Search for the cell housing the specified text and yield its [X, Y] center coordinate. 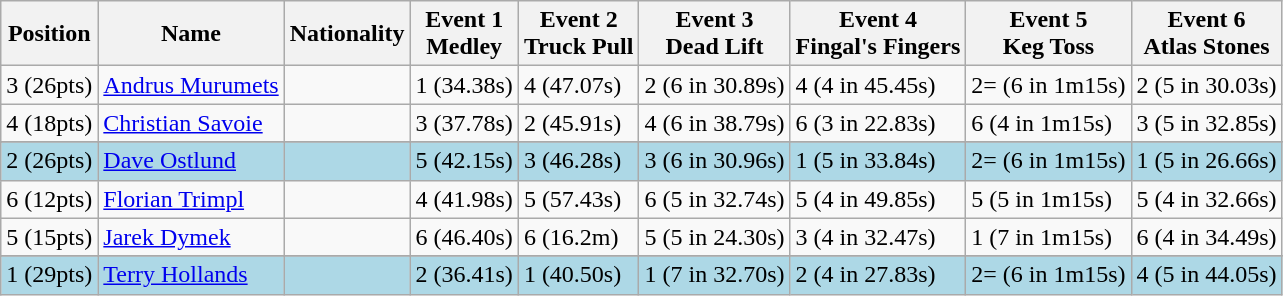
Event 1Medley [464, 34]
3 (46.28s) [578, 161]
Nationality [347, 34]
6 (12pts) [50, 199]
6 (46.40s) [464, 237]
4 (47.07s) [578, 85]
1 (34.38s) [464, 85]
6 (5 in 32.74s) [714, 199]
Terry Hollands [191, 275]
4 (6 in 38.79s) [714, 123]
5 (5 in 1m15s) [1048, 199]
Event 6Atlas Stones [1206, 34]
3 (4 in 32.47s) [878, 237]
1 (5 in 33.84s) [878, 161]
Name [191, 34]
2 (45.91s) [578, 123]
Andrus Murumets [191, 85]
Event 2Truck Pull [578, 34]
1 (7 in 1m15s) [1048, 237]
4 (4 in 45.45s) [878, 85]
5 (5 in 24.30s) [714, 237]
6 (3 in 22.83s) [878, 123]
5 (42.15s) [464, 161]
4 (41.98s) [464, 199]
2 (6 in 30.89s) [714, 85]
Event 4Fingal's Fingers [878, 34]
6 (4 in 1m15s) [1048, 123]
2 (26pts) [50, 161]
2 (36.41s) [464, 275]
Event 3Dead Lift [714, 34]
3 (6 in 30.96s) [714, 161]
1 (5 in 26.66s) [1206, 161]
5 (15pts) [50, 237]
6 (16.2m) [578, 237]
Dave Ostlund [191, 161]
3 (26pts) [50, 85]
5 (4 in 49.85s) [878, 199]
1 (40.50s) [578, 275]
1 (7 in 32.70s) [714, 275]
5 (57.43s) [578, 199]
Event 5Keg Toss [1048, 34]
2 (5 in 30.03s) [1206, 85]
Jarek Dymek [191, 237]
Christian Savoie [191, 123]
Position [50, 34]
3 (5 in 32.85s) [1206, 123]
4 (18pts) [50, 123]
6 (4 in 34.49s) [1206, 237]
4 (5 in 44.05s) [1206, 275]
5 (4 in 32.66s) [1206, 199]
1 (29pts) [50, 275]
2 (4 in 27.83s) [878, 275]
Florian Trimpl [191, 199]
3 (37.78s) [464, 123]
